Find where the given text appears and provide that cell's center as [X, Y] coordinate. 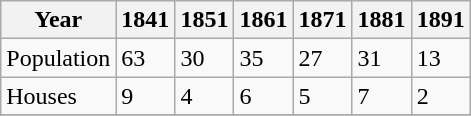
7 [382, 96]
9 [146, 96]
35 [264, 58]
1851 [204, 20]
63 [146, 58]
Population [58, 58]
6 [264, 96]
1871 [322, 20]
13 [440, 58]
4 [204, 96]
31 [382, 58]
Houses [58, 96]
1861 [264, 20]
27 [322, 58]
Year [58, 20]
1841 [146, 20]
5 [322, 96]
2 [440, 96]
30 [204, 58]
1881 [382, 20]
1891 [440, 20]
